Extract the (X, Y) coordinate from the center of the cell holding the provided text.  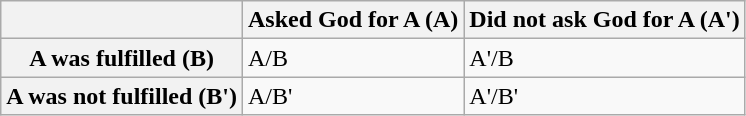
A'/B' (604, 96)
A was fulfilled (B) (122, 58)
A'/B (604, 58)
A was not fulfilled (B') (122, 96)
Asked God for A (A) (354, 20)
Did not ask God for A (A') (604, 20)
A/B (354, 58)
A/B' (354, 96)
